Return the [X, Y] coordinate for the center point of the cell that contains the specified text.  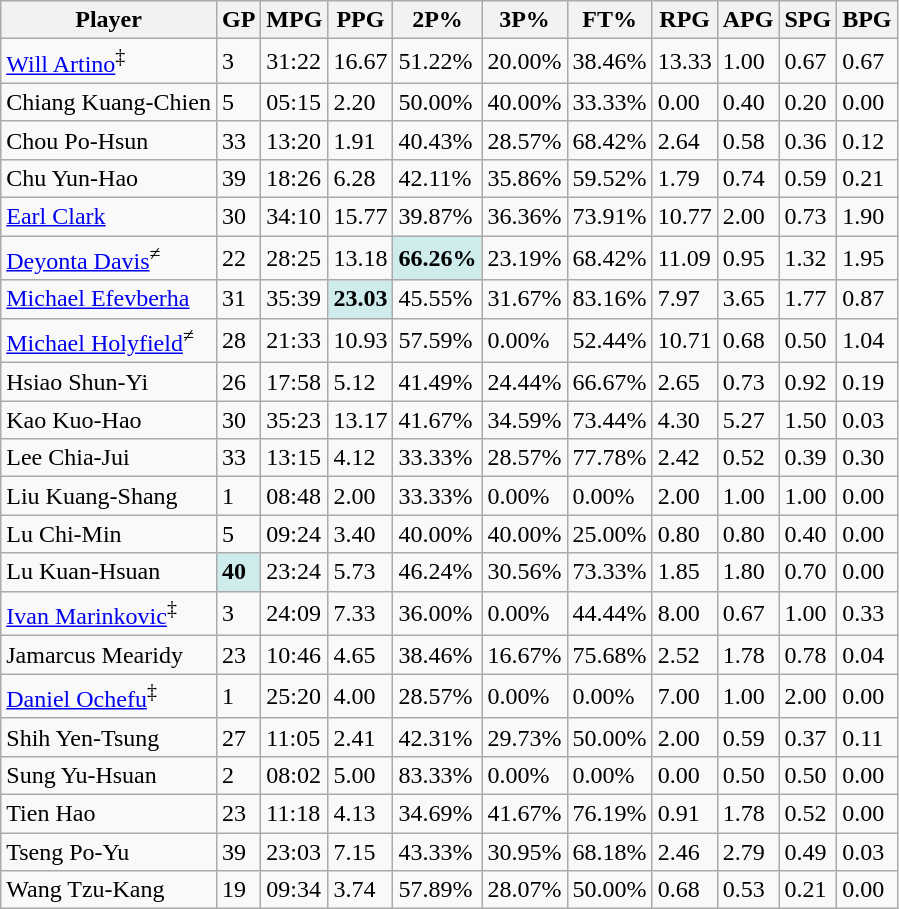
Sung Yu-Hsuan [109, 775]
2.79 [748, 852]
20.00% [524, 62]
4.12 [360, 458]
Wang Tzu-Kang [109, 890]
2 [238, 775]
13.33 [684, 62]
40 [238, 572]
3P% [524, 20]
7.00 [684, 696]
23:24 [294, 572]
40.43% [438, 140]
23.19% [524, 258]
66.26% [438, 258]
Daniel Ochefu‡ [109, 696]
APG [748, 20]
59.52% [610, 178]
Jamarcus Mearidy [109, 655]
MPG [294, 20]
Deyonta Davis≠ [109, 258]
08:02 [294, 775]
0.30 [867, 458]
44.44% [610, 614]
2.20 [360, 102]
34:10 [294, 217]
16.67% [524, 655]
75.68% [610, 655]
1.91 [360, 140]
0.87 [867, 299]
25.00% [610, 534]
7.15 [360, 852]
36.36% [524, 217]
0.53 [748, 890]
21:33 [294, 340]
23.03 [360, 299]
43.33% [438, 852]
0.78 [808, 655]
0.33 [867, 614]
17:58 [294, 382]
Chou Po-Hsun [109, 140]
34.69% [438, 813]
1.79 [684, 178]
0.12 [867, 140]
83.16% [610, 299]
68.18% [610, 852]
2.46 [684, 852]
2.42 [684, 458]
05:15 [294, 102]
7.33 [360, 614]
Lu Chi-Min [109, 534]
28:25 [294, 258]
25:20 [294, 696]
3.40 [360, 534]
10.93 [360, 340]
0.95 [748, 258]
7.97 [684, 299]
Lu Kuan-Hsuan [109, 572]
29.73% [524, 737]
31 [238, 299]
3.65 [748, 299]
4.13 [360, 813]
42.11% [438, 178]
73.33% [610, 572]
0.04 [867, 655]
0.74 [748, 178]
1.32 [808, 258]
2.64 [684, 140]
0.11 [867, 737]
76.19% [610, 813]
1.90 [867, 217]
24.44% [524, 382]
Lee Chia-Jui [109, 458]
Hsiao Shun-Yi [109, 382]
0.19 [867, 382]
13:15 [294, 458]
73.44% [610, 420]
3.74 [360, 890]
15.77 [360, 217]
11.09 [684, 258]
28 [238, 340]
24:09 [294, 614]
13.18 [360, 258]
1.77 [808, 299]
45.55% [438, 299]
GP [238, 20]
51.22% [438, 62]
0.20 [808, 102]
46.24% [438, 572]
77.78% [610, 458]
13:20 [294, 140]
0.92 [808, 382]
1.80 [748, 572]
73.91% [610, 217]
2.52 [684, 655]
26 [238, 382]
09:34 [294, 890]
Ivan Marinkovic‡ [109, 614]
BPG [867, 20]
18:26 [294, 178]
5.12 [360, 382]
30.56% [524, 572]
Liu Kuang-Shang [109, 496]
Michael Efevberha [109, 299]
31.67% [524, 299]
13.17 [360, 420]
10.77 [684, 217]
36.00% [438, 614]
8.00 [684, 614]
0.70 [808, 572]
4.30 [684, 420]
31:22 [294, 62]
RPG [684, 20]
28.07% [524, 890]
39.87% [438, 217]
6.28 [360, 178]
57.59% [438, 340]
Chiang Kuang-Chien [109, 102]
SPG [808, 20]
19 [238, 890]
09:24 [294, 534]
35:39 [294, 299]
Kao Kuo-Hao [109, 420]
5.27 [748, 420]
Earl Clark [109, 217]
0.36 [808, 140]
83.33% [438, 775]
0.49 [808, 852]
0.58 [748, 140]
Player [109, 20]
10.71 [684, 340]
66.67% [610, 382]
Will Artino‡ [109, 62]
41.49% [438, 382]
1.50 [808, 420]
Shih Yen-Tsung [109, 737]
27 [238, 737]
1.04 [867, 340]
0.39 [808, 458]
34.59% [524, 420]
42.31% [438, 737]
16.67 [360, 62]
08:48 [294, 496]
5.00 [360, 775]
2.65 [684, 382]
2.41 [360, 737]
35.86% [524, 178]
1.95 [867, 258]
Michael Holyfield≠ [109, 340]
1.85 [684, 572]
23:03 [294, 852]
57.89% [438, 890]
11:05 [294, 737]
4.65 [360, 655]
Tien Hao [109, 813]
22 [238, 258]
52.44% [610, 340]
2P% [438, 20]
0.37 [808, 737]
10:46 [294, 655]
35:23 [294, 420]
30.95% [524, 852]
Chu Yun-Hao [109, 178]
Tseng Po-Yu [109, 852]
FT% [610, 20]
5.73 [360, 572]
PPG [360, 20]
0.91 [684, 813]
4.00 [360, 696]
11:18 [294, 813]
